Provide the [X, Y] coordinate of the cell's center where the given text is located.  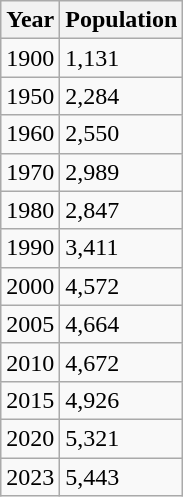
1970 [30, 172]
1900 [30, 58]
5,443 [122, 477]
1980 [30, 210]
4,926 [122, 400]
4,572 [122, 286]
2005 [30, 324]
2010 [30, 362]
3,411 [122, 248]
1950 [30, 96]
5,321 [122, 438]
4,664 [122, 324]
1,131 [122, 58]
2,989 [122, 172]
Population [122, 20]
1990 [30, 248]
4,672 [122, 362]
2023 [30, 477]
2,550 [122, 134]
Year [30, 20]
2020 [30, 438]
2,847 [122, 210]
1960 [30, 134]
2000 [30, 286]
2015 [30, 400]
2,284 [122, 96]
